Find where the given text appears and provide that cell's center as (x, y) coordinate. 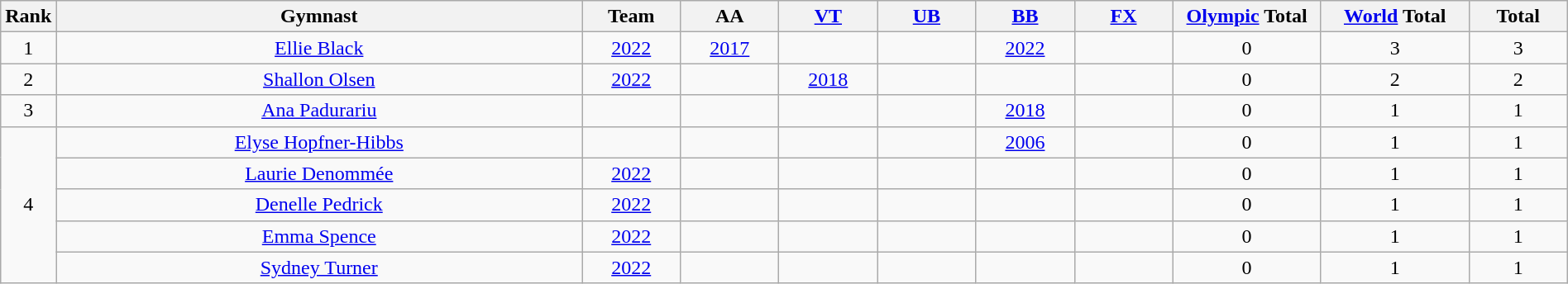
Total (1518, 17)
AA (729, 17)
2006 (1025, 142)
Gymnast (319, 17)
Laurie Denommée (319, 173)
FX (1123, 17)
VT (829, 17)
Olympic Total (1247, 17)
Sydney Turner (319, 267)
Denelle Pedrick (319, 205)
BB (1025, 17)
Team (632, 17)
Emma Spence (319, 236)
Elyse Hopfner-Hibbs (319, 142)
Rank (28, 17)
2017 (729, 48)
Shallon Olsen (319, 79)
4 (28, 205)
World Total (1394, 17)
Ellie Black (319, 48)
Ana Padurariu (319, 111)
UB (926, 17)
